Search for the cell housing the specified text and yield its (X, Y) center coordinate. 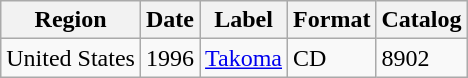
8902 (422, 58)
Catalog (422, 20)
Region (71, 20)
United States (71, 58)
CD (332, 58)
Takoma (244, 58)
1996 (170, 58)
Date (170, 20)
Label (244, 20)
Format (332, 20)
